For the text-containing cell, return its midpoint in [x, y] coordinate format. 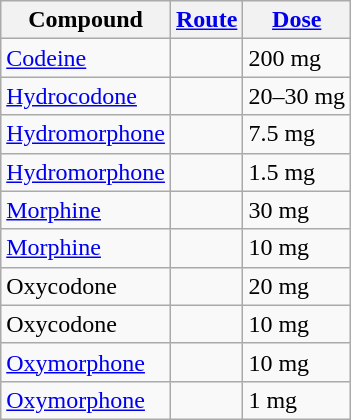
20–30 mg [297, 96]
20 mg [297, 286]
1.5 mg [297, 172]
Hydrocodone [86, 96]
Compound [86, 20]
Dose [297, 20]
7.5 mg [297, 134]
Codeine [86, 58]
1 mg [297, 400]
30 mg [297, 210]
200 mg [297, 58]
Route [206, 20]
